Locate the cell with the specified text and output its [x, y] center coordinate. 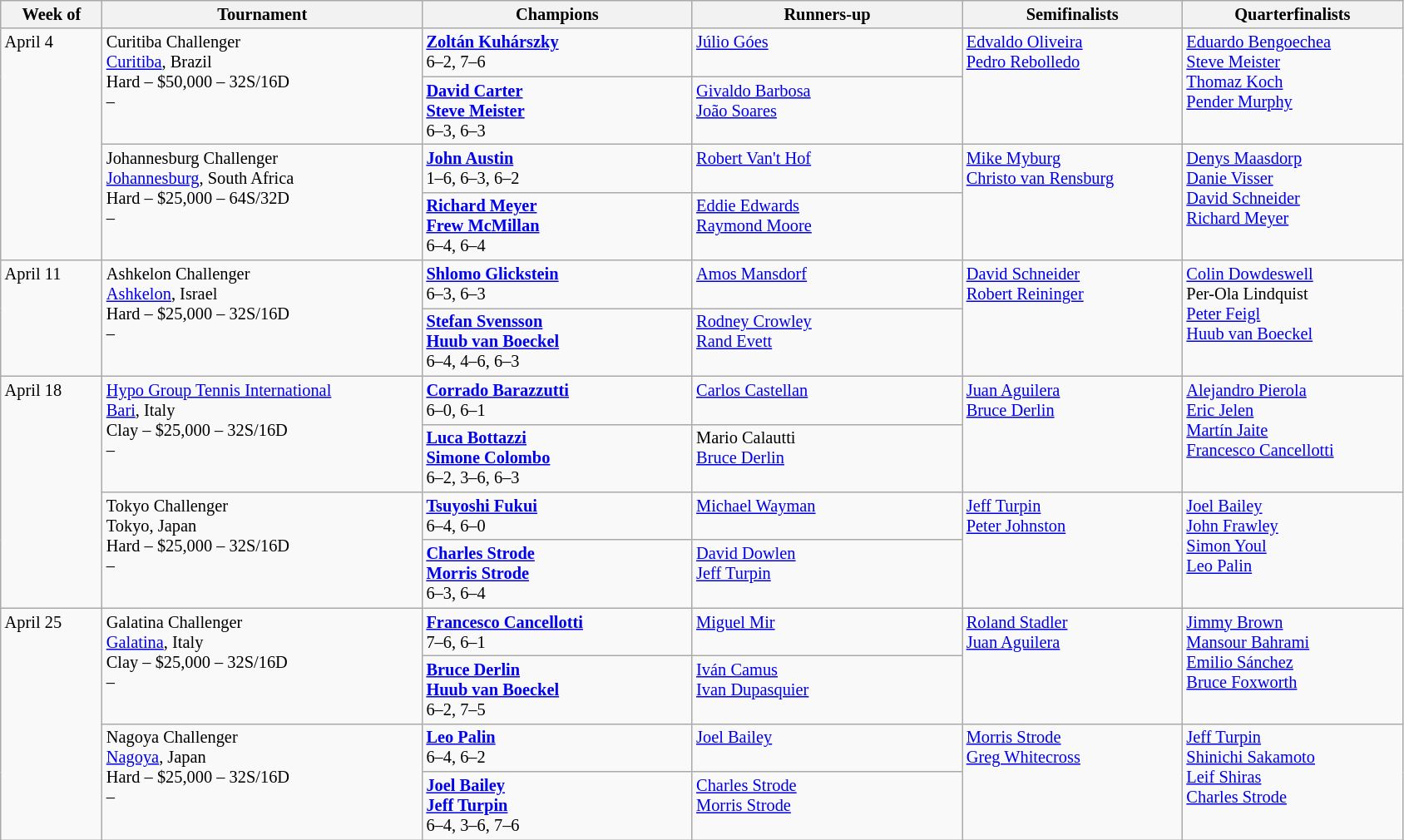
Champions [557, 14]
Denys Maasdorp Danie Visser David Schneider Richard Meyer [1293, 201]
Joel Bailey Jeff Turpin6–4, 3–6, 7–6 [557, 806]
Tokyo Challenger Tokyo, JapanHard – $25,000 – 32S/16D – [263, 549]
Jeff Turpin Peter Johnston [1073, 549]
Curitiba Challenger Curitiba, BrazilHard – $50,000 – 32S/16D – [263, 86]
Quarterfinalists [1293, 14]
John Austin 1–6, 6–3, 6–2 [557, 168]
Galatina Challenger Galatina, ItalyClay – $25,000 – 32S/16D – [263, 665]
Amos Mansdorf [827, 284]
Richard Meyer Frew McMillan6–4, 6–4 [557, 226]
Nagoya Challenger Nagoya, JapanHard – $25,000 – 32S/16D – [263, 782]
Michael Wayman [827, 516]
April 11 [52, 318]
David Carter Steve Meister6–3, 6–3 [557, 111]
Jimmy Brown Mansour Bahrami Emilio Sánchez Bruce Foxworth [1293, 665]
Mike Myburg Christo van Rensburg [1073, 201]
Zoltán Kuhárszky 6–2, 7–6 [557, 52]
Roland Stadler Juan Aguilera [1073, 665]
David Dowlen Jeff Turpin [827, 574]
Tournament [263, 14]
Carlos Castellan [827, 400]
Alejandro Pierola Eric Jelen Martín Jaite Francesco Cancellotti [1293, 434]
Juan Aguilera Bruce Derlin [1073, 434]
Robert Van't Hof [827, 168]
Joel Bailey [827, 748]
Luca Bottazzi Simone Colombo6–2, 3–6, 6–3 [557, 458]
April 4 [52, 145]
Jeff Turpin Shinichi Sakamoto Leif Shiras Charles Strode [1293, 782]
Runners-up [827, 14]
Johannesburg Challenger Johannesburg, South AfricaHard – $25,000 – 64S/32D – [263, 201]
Hypo Group Tennis International Bari, ItalyClay – $25,000 – 32S/16D – [263, 434]
Stefan Svensson Huub van Boeckel6–4, 4–6, 6–3 [557, 342]
Francesco Cancellotti 7–6, 6–1 [557, 632]
Rodney Crowley Rand Evett [827, 342]
Leo Palin 6–4, 6–2 [557, 748]
Morris Strode Greg Whitecross [1073, 782]
Tsuyoshi Fukui 6–4, 6–0 [557, 516]
Eduardo Bengoechea Steve Meister Thomaz Koch Pender Murphy [1293, 86]
April 18 [52, 492]
Joel Bailey John Frawley Simon Youl Leo Palin [1293, 549]
David Schneider Robert Reininger [1073, 318]
Week of [52, 14]
Ashkelon Challenger Ashkelon, IsraelHard – $25,000 – 32S/16D – [263, 318]
Bruce Derlin Huub van Boeckel6–2, 7–5 [557, 689]
Charles Strode Morris Strode [827, 806]
Edvaldo Oliveira Pedro Rebolledo [1073, 86]
Charles Strode Morris Strode6–3, 6–4 [557, 574]
Mario Calautti Bruce Derlin [827, 458]
Givaldo Barbosa João Soares [827, 111]
Eddie Edwards Raymond Moore [827, 226]
Júlio Góes [827, 52]
April 25 [52, 724]
Miguel Mir [827, 632]
Corrado Barazzutti 6–0, 6–1 [557, 400]
Colin Dowdeswell Per-Ola Lindquist Peter Feigl Huub van Boeckel [1293, 318]
Shlomo Glickstein 6–3, 6–3 [557, 284]
Iván Camus Ivan Dupasquier [827, 689]
Semifinalists [1073, 14]
